Capture the cell that displays the provided text and extract its [x, y] central coordinate. 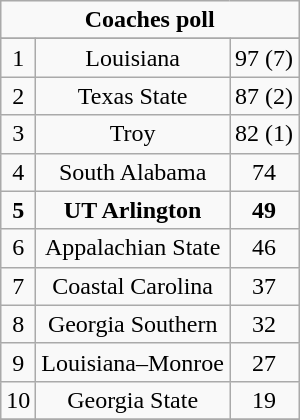
49 [264, 210]
37 [264, 286]
Troy [133, 134]
Coastal Carolina [133, 286]
74 [264, 172]
Texas State [133, 96]
10 [18, 400]
97 (7) [264, 58]
19 [264, 400]
6 [18, 248]
7 [18, 286]
46 [264, 248]
5 [18, 210]
2 [18, 96]
South Alabama [133, 172]
1 [18, 58]
3 [18, 134]
82 (1) [264, 134]
87 (2) [264, 96]
Coaches poll [150, 20]
4 [18, 172]
Appalachian State [133, 248]
27 [264, 362]
Georgia State [133, 400]
Georgia Southern [133, 324]
Louisiana [133, 58]
32 [264, 324]
UT Arlington [133, 210]
Louisiana–Monroe [133, 362]
9 [18, 362]
8 [18, 324]
